Find where the given text appears and provide that cell's center as (x, y) coordinate. 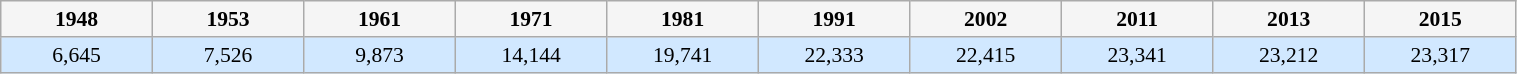
2013 (1289, 19)
2011 (1137, 19)
2002 (986, 19)
2015 (1440, 19)
1948 (77, 19)
14,144 (531, 55)
1953 (228, 19)
23,341 (1137, 55)
1981 (683, 19)
23,317 (1440, 55)
1971 (531, 19)
9,873 (380, 55)
1961 (380, 19)
6,645 (77, 55)
22,333 (834, 55)
1991 (834, 19)
23,212 (1289, 55)
19,741 (683, 55)
22,415 (986, 55)
7,526 (228, 55)
